Determine the [X, Y] coordinate at the center of the cell enclosing the given text.  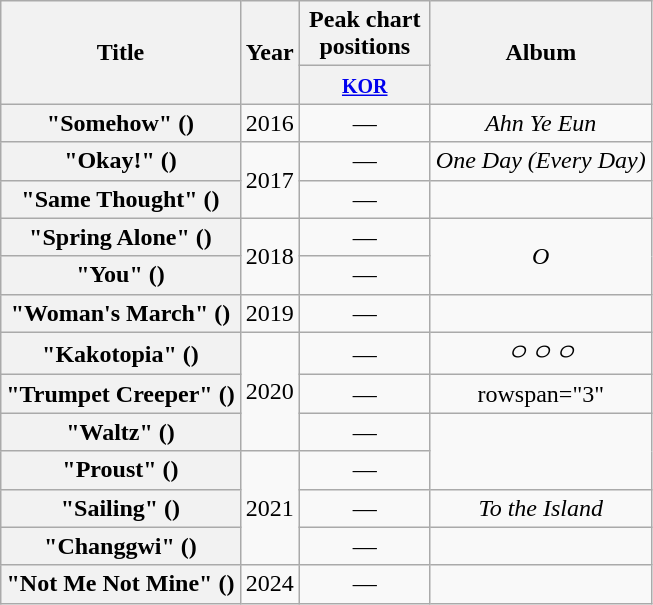
2017 [270, 180]
KOR [364, 85]
2018 [270, 256]
To the Island [540, 508]
Year [270, 52]
2021 [270, 508]
"Trumpet Creeper" () [120, 394]
rowspan="3" [540, 394]
"Somehow" () [120, 123]
"Okay!" () [120, 161]
"Woman's March" () [120, 313]
2016 [270, 123]
Album [540, 52]
"Waltz" () [120, 432]
"Proust" () [120, 470]
"Same Thought" () [120, 199]
One Day (Every Day) [540, 161]
"Not Me Not Mine" () [120, 584]
O [540, 256]
Peak chart positions [364, 34]
"Changgwi" () [120, 546]
"Sailing" () [120, 508]
"Spring Alone" () [120, 237]
2024 [270, 584]
Title [120, 52]
Ahn Ye Eun [540, 123]
"You" () [120, 275]
2019 [270, 313]
ㅇㅇㅇ [540, 354]
"Kakotopia" () [120, 354]
2020 [270, 392]
